Determine the [X, Y] coordinate at the center of the cell enclosing the given text.  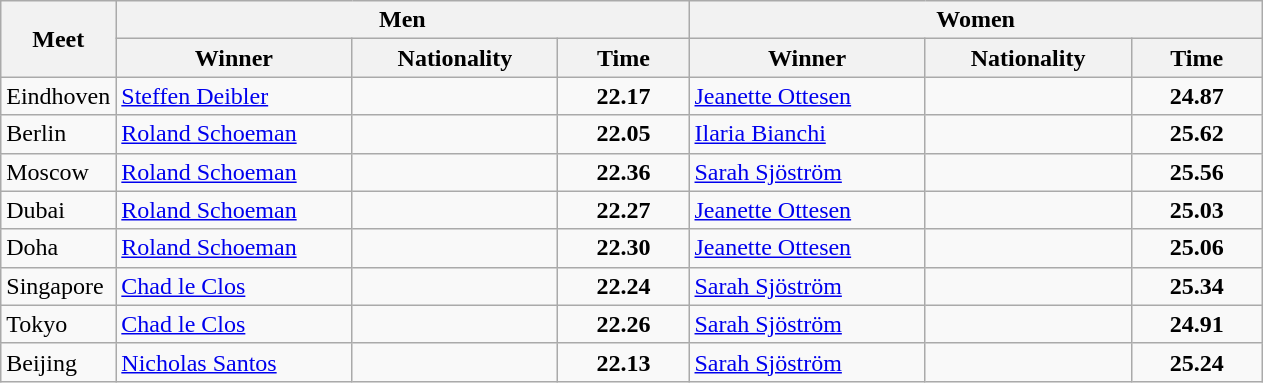
Berlin [58, 134]
24.91 [1196, 324]
22.27 [624, 210]
Singapore [58, 286]
25.56 [1196, 172]
22.26 [624, 324]
25.03 [1196, 210]
22.17 [624, 96]
22.13 [624, 362]
22.36 [624, 172]
Tokyo [58, 324]
Women [976, 20]
Nicholas Santos [234, 362]
Eindhoven [58, 96]
22.24 [624, 286]
25.62 [1196, 134]
Meet [58, 39]
Men [402, 20]
25.24 [1196, 362]
24.87 [1196, 96]
Doha [58, 248]
Steffen Deibler [234, 96]
22.05 [624, 134]
Moscow [58, 172]
Dubai [58, 210]
25.06 [1196, 248]
Beijing [58, 362]
Ilaria Bianchi [807, 134]
22.30 [624, 248]
25.34 [1196, 286]
